For the text-containing cell, return its midpoint in (X, Y) coordinate format. 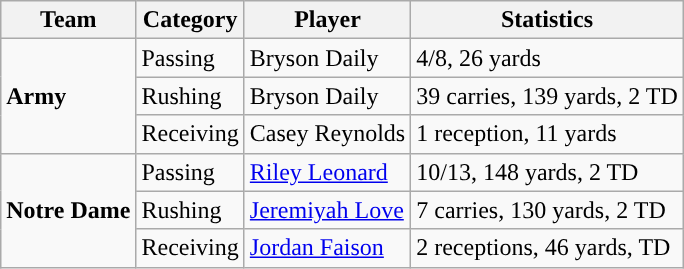
Team (68, 20)
Jordan Faison (327, 248)
7 carries, 130 yards, 2 TD (548, 210)
2 receptions, 46 yards, TD (548, 248)
Statistics (548, 20)
Category (190, 20)
Army (68, 96)
39 carries, 139 yards, 2 TD (548, 96)
10/13, 148 yards, 2 TD (548, 172)
1 reception, 11 yards (548, 134)
Casey Reynolds (327, 134)
Jeremiyah Love (327, 210)
Player (327, 20)
Notre Dame (68, 210)
Riley Leonard (327, 172)
4/8, 26 yards (548, 58)
